Extract the [x, y] coordinate from the center of the cell holding the provided text.  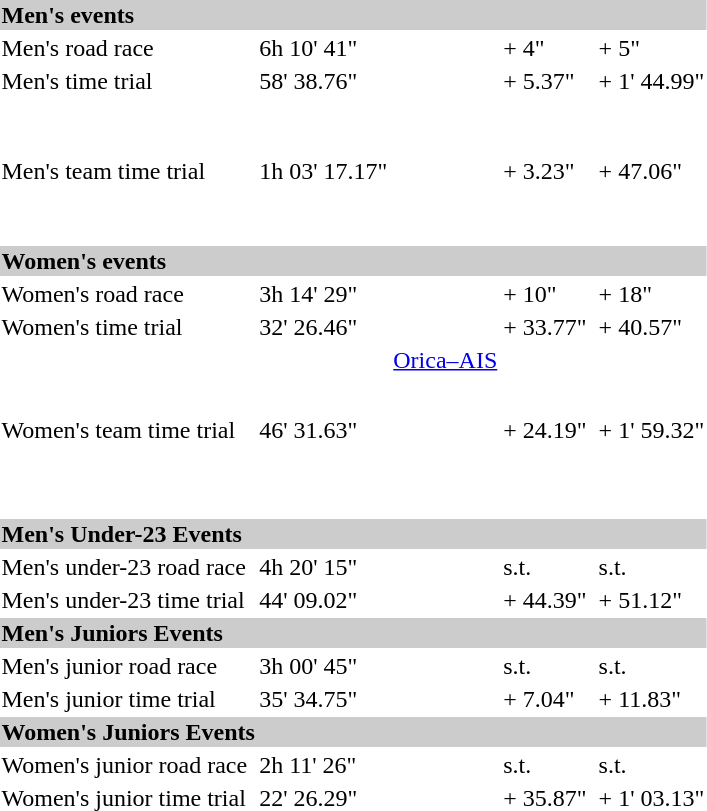
Women's road race [124, 294]
6h 10' 41" [324, 48]
Men's road race [124, 48]
Men's Juniors Events [353, 633]
Men's junior time trial [124, 699]
+ 40.57" [652, 327]
+ 44.39" [545, 600]
+ 4" [545, 48]
+ 5" [652, 48]
Men's junior road race [124, 666]
+ 51.12" [652, 600]
Women's team time trial [124, 430]
Men's Under-23 Events [353, 534]
46' 31.63" [324, 430]
+ 1' 44.99" [652, 81]
58' 38.76" [324, 81]
+ 1' 59.32" [652, 430]
Women's junior road race [124, 765]
Women's events [353, 261]
Men's time trial [124, 81]
+ 10" [545, 294]
Men's events [353, 15]
+ 7.04" [545, 699]
+ 11.83" [652, 699]
Men's team time trial [124, 171]
2h 11' 26" [324, 765]
44' 09.02" [324, 600]
Men's under-23 road race [124, 567]
4h 20' 15" [324, 567]
+ 18" [652, 294]
+ 47.06" [652, 171]
1h 03' 17.17" [324, 171]
+ 3.23" [545, 171]
Women's time trial [124, 327]
Orica–AIS [446, 360]
3h 14' 29" [324, 294]
32' 26.46" [324, 327]
3h 00' 45" [324, 666]
Women's Juniors Events [353, 732]
+ 24.19" [545, 430]
35' 34.75" [324, 699]
+ 5.37" [545, 81]
Men's under-23 time trial [124, 600]
+ 33.77" [545, 327]
